Provide the (X, Y) coordinate of the cell's center where the given text is located.  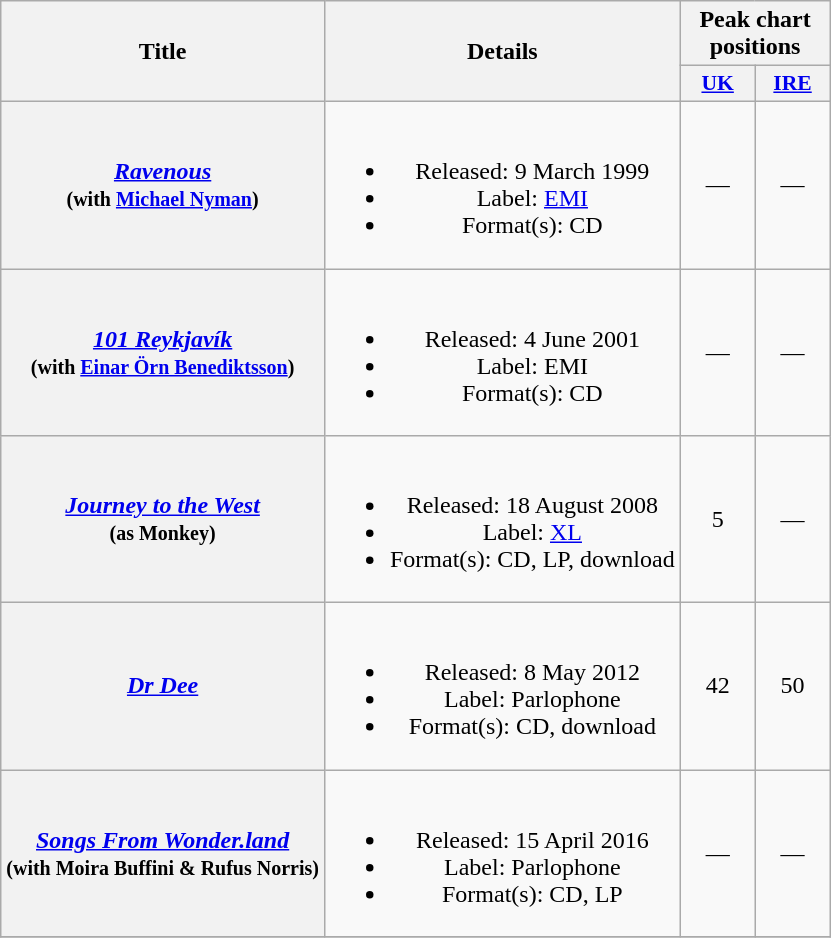
Dr Dee (163, 686)
Released: 8 May 2012Label: ParlophoneFormat(s): CD, download (502, 686)
Released: 4 June 2001Label: EMIFormat(s): CD (502, 352)
Details (502, 52)
Ravenous (with Michael Nyman) (163, 184)
IRE (792, 84)
Title (163, 52)
UK (718, 84)
101 Reykjavík (with Einar Örn Benediktsson) (163, 352)
Released: 9 March 1999Label: EMIFormat(s): CD (502, 184)
Journey to the West (as Monkey) (163, 520)
Released: 15 April 2016Label: ParlophoneFormat(s): CD, LP (502, 854)
Released: 18 August 2008Label: XLFormat(s): CD, LP, download (502, 520)
42 (718, 686)
5 (718, 520)
Songs From Wonder.land (with Moira Buffini & Rufus Norris) (163, 854)
Peak chart positions (755, 34)
50 (792, 686)
